Scan for the cell matching the given text and deliver its (x, y) coordinate at center. 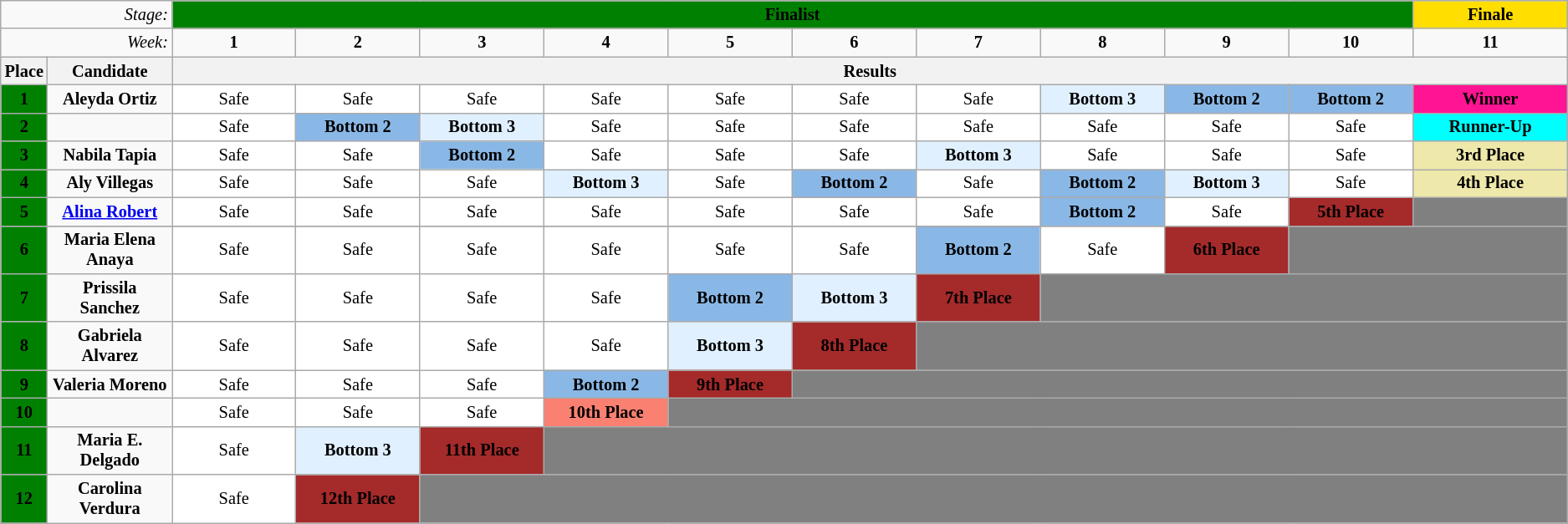
3rd Place (1490, 155)
Alina Robert (110, 211)
Candidate (110, 71)
Carolina Verdura (110, 499)
12th Place (358, 499)
11th Place (482, 450)
Prissila Sanchez (110, 298)
7th Place (978, 298)
Winner (1490, 99)
12 (24, 499)
Valeria Moreno (110, 384)
Aleyda Ortiz (110, 99)
Week: (87, 43)
6th Place (1226, 250)
Maria Elena Anaya (110, 250)
Place (24, 71)
Results (870, 71)
9th Place (730, 384)
Gabriela Alvarez (110, 346)
Finale (1490, 14)
Maria E. Delgado (110, 450)
Nabila Tapia (110, 155)
8th Place (854, 346)
4th Place (1490, 183)
Aly Villegas (110, 183)
10th Place (605, 412)
Runner-Up (1490, 127)
Stage: (87, 14)
5th Place (1351, 211)
Finalist (793, 14)
